Output the (x, y) coordinate of the center of the cell containing the given text.  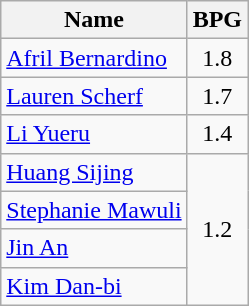
Name (94, 20)
1.8 (217, 58)
Huang Sijing (94, 172)
Li Yueru (94, 134)
Lauren Scherf (94, 96)
Afril Bernardino (94, 58)
Stephanie Mawuli (94, 210)
1.4 (217, 134)
BPG (217, 20)
1.7 (217, 96)
Kim Dan-bi (94, 286)
1.2 (217, 229)
Jin An (94, 248)
